Capture the cell that displays the provided text and extract its [X, Y] central coordinate. 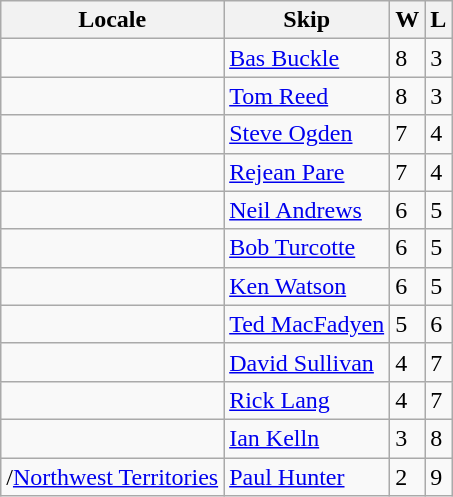
9 [438, 477]
2 [408, 477]
Ian Kelln [307, 438]
Neil Andrews [307, 210]
Locale [112, 20]
Rejean Pare [307, 172]
Bob Turcotte [307, 248]
Tom Reed [307, 96]
Paul Hunter [307, 477]
Ken Watson [307, 286]
Bas Buckle [307, 58]
/Northwest Territories [112, 477]
Ted MacFadyen [307, 324]
W [408, 20]
David Sullivan [307, 362]
Rick Lang [307, 400]
L [438, 20]
Skip [307, 20]
Steve Ogden [307, 134]
